Identify which cell holds the provided text, then report its [X, Y] central coordinate. 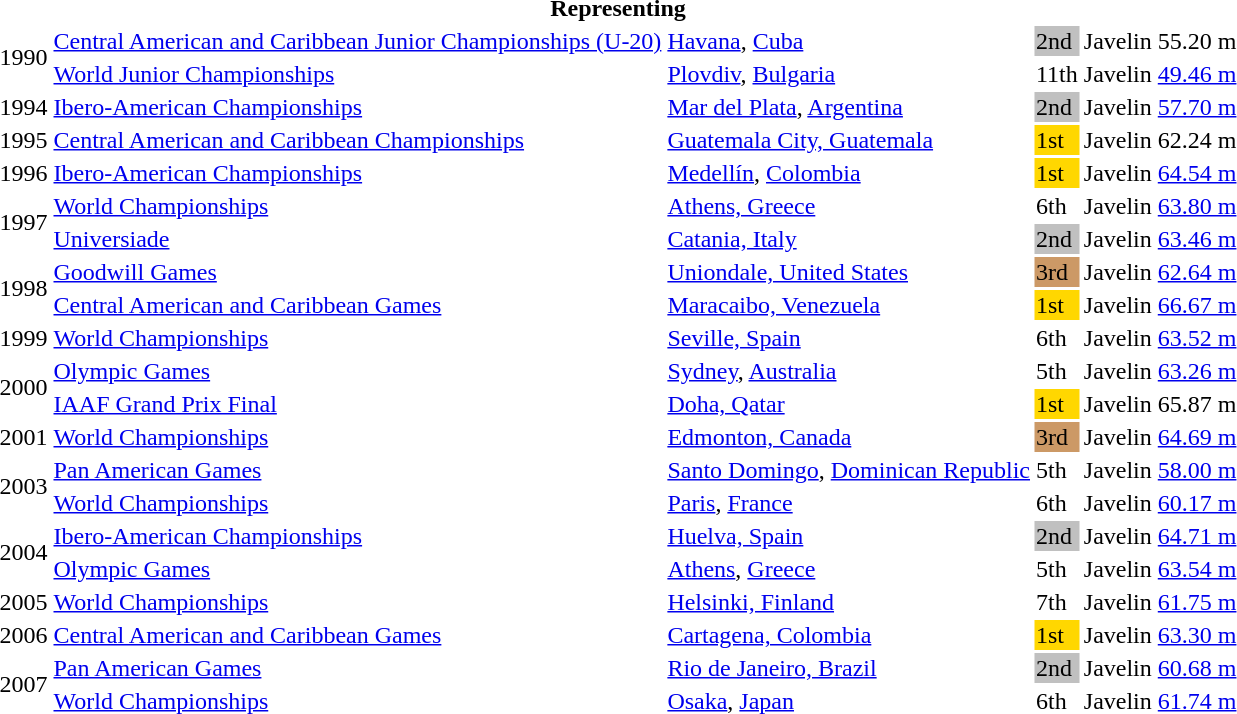
Catania, Italy [849, 239]
Central American and Caribbean Championships [358, 140]
Helsinki, Finland [849, 602]
Plovdiv, Bulgaria [849, 74]
Paris, France [849, 503]
Cartagena, Colombia [849, 635]
Goodwill Games [358, 272]
Universiade [358, 239]
Sydney, Australia [849, 371]
World Junior Championships [358, 74]
Mar del Plata, Argentina [849, 107]
Medellín, Colombia [849, 173]
7th [1056, 602]
11th [1056, 74]
Huelva, Spain [849, 536]
Maracaibo, Venezuela [849, 305]
Seville, Spain [849, 338]
Santo Domingo, Dominican Republic [849, 470]
Guatemala City, Guatemala [849, 140]
Havana, Cuba [849, 41]
Edmonton, Canada [849, 437]
Doha, Qatar [849, 404]
Rio de Janeiro, Brazil [849, 668]
IAAF Grand Prix Final [358, 404]
Uniondale, United States [849, 272]
Central American and Caribbean Junior Championships (U-20) [358, 41]
